Detect which cell encompasses the target text, then output its [x, y] center coordinate. 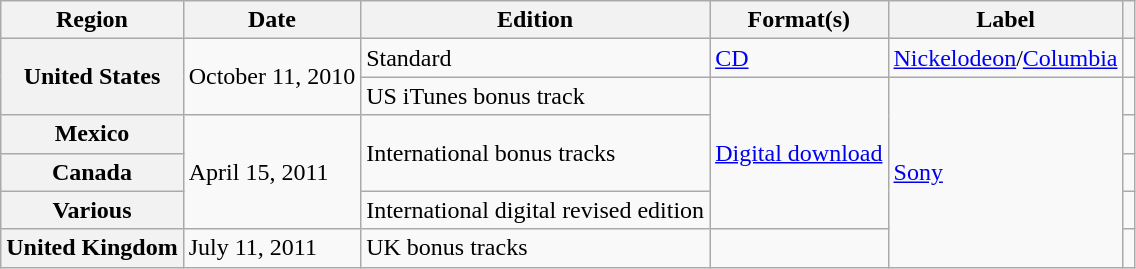
Edition [536, 20]
Sony [1006, 172]
October 11, 2010 [272, 77]
Standard [536, 58]
Canada [92, 172]
International digital revised edition [536, 210]
Mexico [92, 134]
Label [1006, 20]
Date [272, 20]
International bonus tracks [536, 153]
Region [92, 20]
Digital download [799, 153]
April 15, 2011 [272, 172]
July 11, 2011 [272, 248]
United Kingdom [92, 248]
UK bonus tracks [536, 248]
CD [799, 58]
US iTunes bonus track [536, 96]
United States [92, 77]
Various [92, 210]
Nickelodeon/Columbia [1006, 58]
Format(s) [799, 20]
